From the cell containing the given text, extract its center point as [X, Y] coordinate. 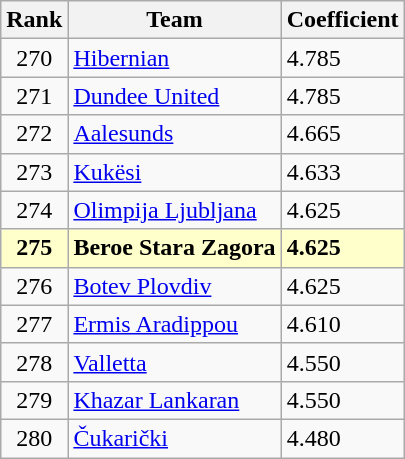
278 [34, 362]
Botev Plovdiv [174, 286]
Khazar Lankaran [174, 400]
Ermis Aradippou [174, 324]
277 [34, 324]
274 [34, 210]
Dundee United [174, 96]
276 [34, 286]
Beroe Stara Zagora [174, 248]
Kukësi [174, 172]
Aalesunds [174, 134]
271 [34, 96]
272 [34, 134]
4.665 [342, 134]
273 [34, 172]
Čukarički [174, 438]
275 [34, 248]
270 [34, 58]
Olimpija Ljubljana [174, 210]
4.610 [342, 324]
Hibernian [174, 58]
280 [34, 438]
4.480 [342, 438]
Valletta [174, 362]
4.633 [342, 172]
Team [174, 20]
279 [34, 400]
Rank [34, 20]
Coefficient [342, 20]
